Output the [x, y] coordinate of the center of the cell containing the given text.  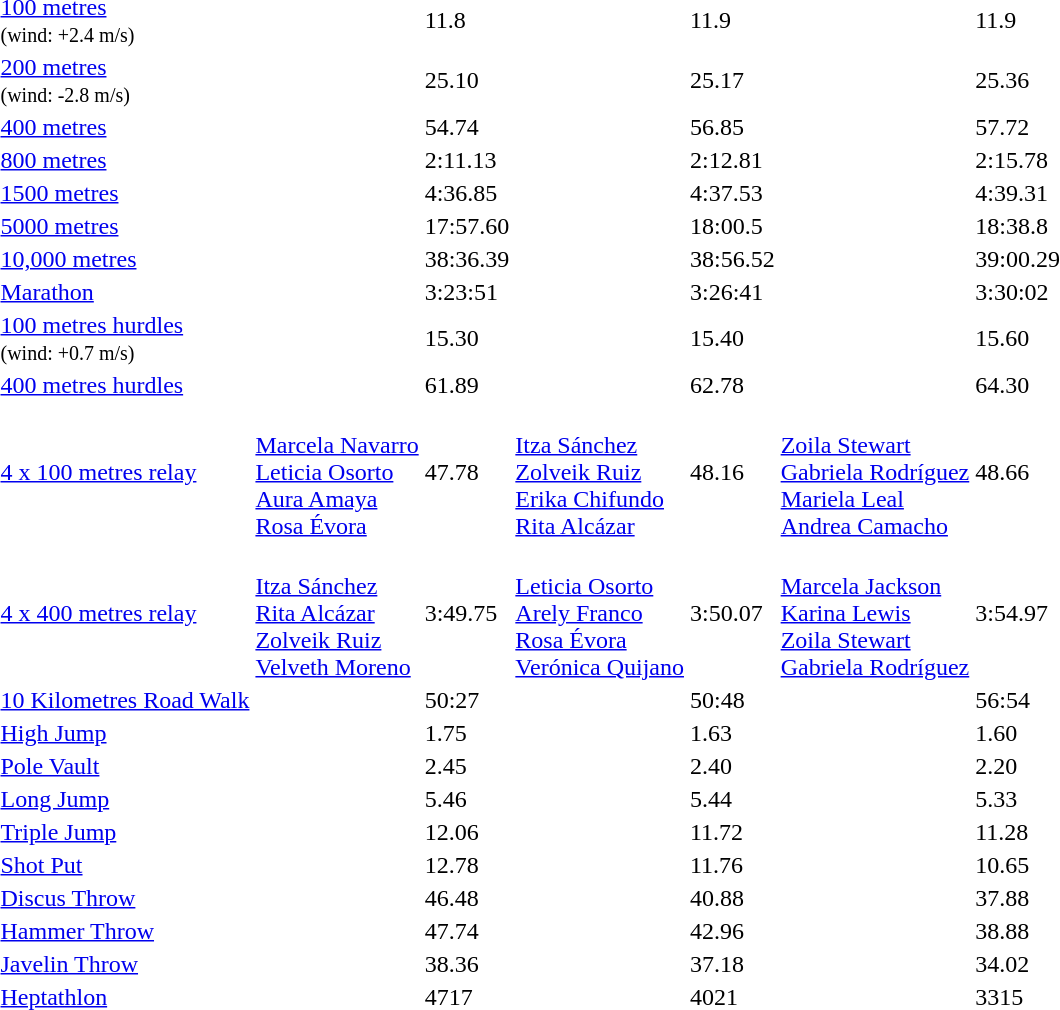
38.36 [467, 964]
Zoila Stewart Gabriela Rodríguez Mariela Leal Andrea Camacho [875, 472]
50:48 [732, 700]
56.85 [732, 127]
50:27 [467, 700]
46.48 [467, 898]
Marcela Jackson Karina Lewis Zoila Stewart Gabriela Rodríguez [875, 613]
Leticia Osorto Arely Franco Rosa Évora Verónica Quijano [600, 613]
Marcela Navarro Leticia Osorto Aura Amaya Rosa Évora [337, 472]
Itza Sánchez Zolveik Ruiz Erika Chifundo Rita Alcázar [600, 472]
3:49.75 [467, 613]
47.78 [467, 472]
3:50.07 [732, 613]
38:36.39 [467, 259]
Itza Sánchez Rita Alcázar Zolveik Ruiz Velveth Moreno [337, 613]
25.17 [732, 80]
62.78 [732, 385]
1.75 [467, 733]
17:57.60 [467, 226]
61.89 [467, 385]
25.10 [467, 80]
12.06 [467, 832]
1.63 [732, 733]
2.40 [732, 766]
48.16 [732, 472]
18:00.5 [732, 226]
37.18 [732, 964]
5.46 [467, 799]
2:12.81 [732, 160]
4:36.85 [467, 193]
4:37.53 [732, 193]
5.44 [732, 799]
15.40 [732, 338]
3:26:41 [732, 292]
54.74 [467, 127]
15.30 [467, 338]
40.88 [732, 898]
11.72 [732, 832]
2:11.13 [467, 160]
47.74 [467, 931]
2.45 [467, 766]
3:23:51 [467, 292]
42.96 [732, 931]
38:56.52 [732, 259]
11.76 [732, 865]
12.78 [467, 865]
